Find where the given text appears and provide that cell's center as (X, Y) coordinate. 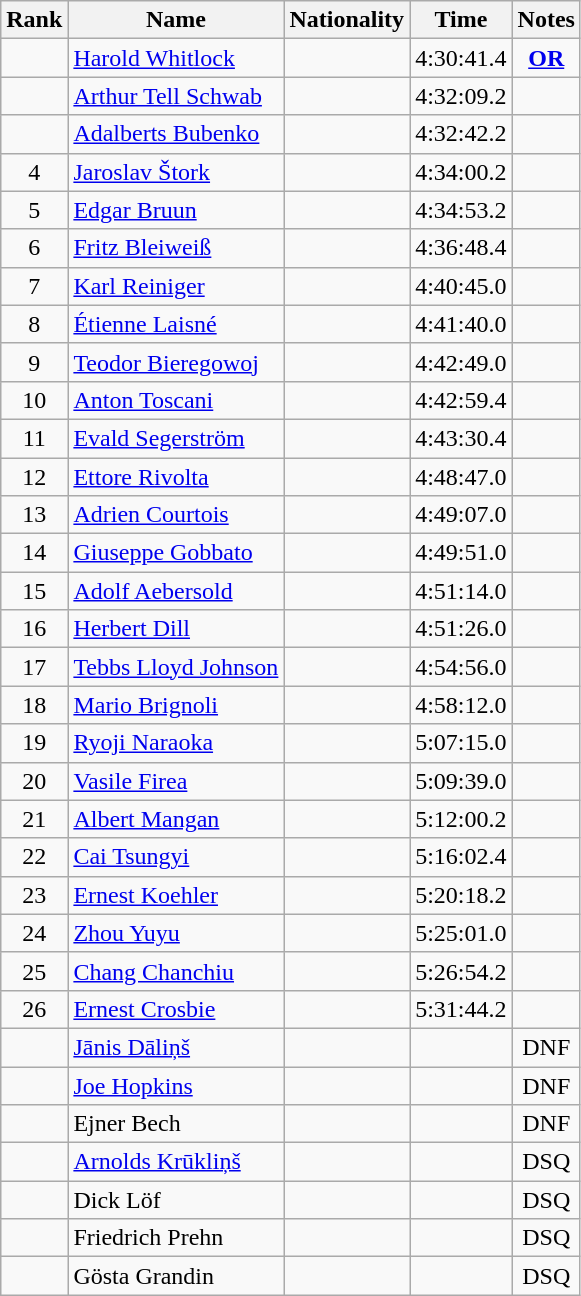
4:43:30.4 (461, 438)
Dick Löf (176, 1200)
5:31:44.2 (461, 1009)
Adrien Courtois (176, 515)
Ernest Crosbie (176, 1009)
Albert Mangan (176, 819)
4:51:14.0 (461, 591)
10 (34, 400)
16 (34, 629)
5:25:01.0 (461, 933)
Zhou Yuyu (176, 933)
Notes (546, 20)
Anton Toscani (176, 400)
24 (34, 933)
Vasile Firea (176, 781)
4:41:40.0 (461, 324)
Fritz Bleiweiß (176, 248)
Edgar Bruun (176, 210)
23 (34, 895)
18 (34, 705)
Adalberts Bubenko (176, 134)
Arnolds Krūkliņš (176, 1162)
Tebbs Lloyd Johnson (176, 667)
5 (34, 210)
Ryoji Naraoka (176, 743)
4:51:26.0 (461, 629)
Gösta Grandin (176, 1276)
22 (34, 857)
20 (34, 781)
5:09:39.0 (461, 781)
Time (461, 20)
9 (34, 362)
21 (34, 819)
Ejner Bech (176, 1124)
Ernest Koehler (176, 895)
4:34:00.2 (461, 172)
17 (34, 667)
15 (34, 591)
Joe Hopkins (176, 1085)
7 (34, 286)
Mario Brignoli (176, 705)
5:07:15.0 (461, 743)
4:36:48.4 (461, 248)
Ettore Rivolta (176, 477)
5:20:18.2 (461, 895)
25 (34, 971)
Karl Reiniger (176, 286)
Name (176, 20)
5:16:02.4 (461, 857)
4:58:12.0 (461, 705)
4:49:07.0 (461, 515)
4:42:49.0 (461, 362)
Adolf Aebersold (176, 591)
4 (34, 172)
Arthur Tell Schwab (176, 96)
4:30:41.4 (461, 58)
Herbert Dill (176, 629)
Jaroslav Štork (176, 172)
4:54:56.0 (461, 667)
Harold Whitlock (176, 58)
19 (34, 743)
13 (34, 515)
14 (34, 553)
12 (34, 477)
Nationality (347, 20)
4:40:45.0 (461, 286)
Chang Chanchiu (176, 971)
6 (34, 248)
8 (34, 324)
5:12:00.2 (461, 819)
Teodor Bieregowoj (176, 362)
Cai Tsungyi (176, 857)
26 (34, 1009)
4:32:42.2 (461, 134)
4:49:51.0 (461, 553)
OR (546, 58)
Étienne Laisné (176, 324)
Rank (34, 20)
4:42:59.4 (461, 400)
11 (34, 438)
Jānis Dāliņš (176, 1047)
4:32:09.2 (461, 96)
Giuseppe Gobbato (176, 553)
5:26:54.2 (461, 971)
4:34:53.2 (461, 210)
4:48:47.0 (461, 477)
Evald Segerström (176, 438)
Friedrich Prehn (176, 1238)
